From the cell containing the given text, extract its center point as [X, Y] coordinate. 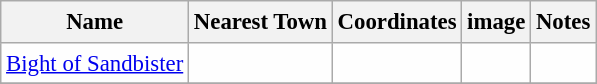
Name [95, 22]
image [496, 22]
Coordinates [397, 22]
Notes [564, 22]
Bight of Sandbister [95, 62]
Nearest Town [261, 22]
